Identify which cell holds the provided text, then report its [X, Y] central coordinate. 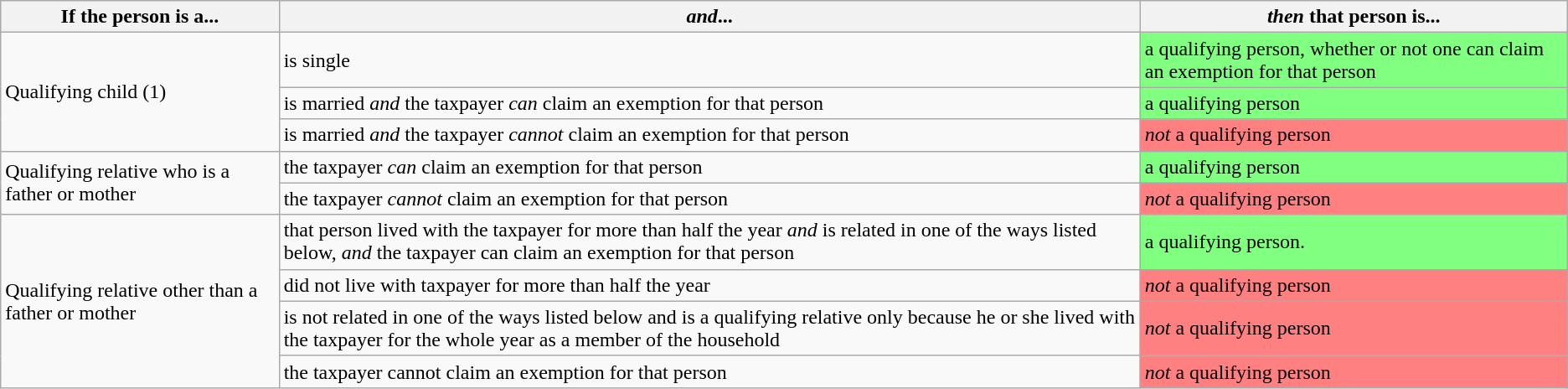
is married and the taxpayer can claim an exemption for that person [709, 103]
is married and the taxpayer cannot claim an exemption for that person [709, 135]
Qualifying relative who is a father or mother [140, 183]
If the person is a... [140, 17]
did not live with taxpayer for more than half the year [709, 285]
Qualifying relative other than a father or mother [140, 301]
is single [709, 60]
a qualifying person. [1354, 241]
then that person is... [1354, 17]
and... [709, 17]
the taxpayer can claim an exemption for that person [709, 167]
a qualifying person, whether or not one can claim an exemption for that person [1354, 60]
Qualifying child (1) [140, 92]
